Pinpoint the cell where the given text exists, returning its (X, Y) midpoint coordinate. 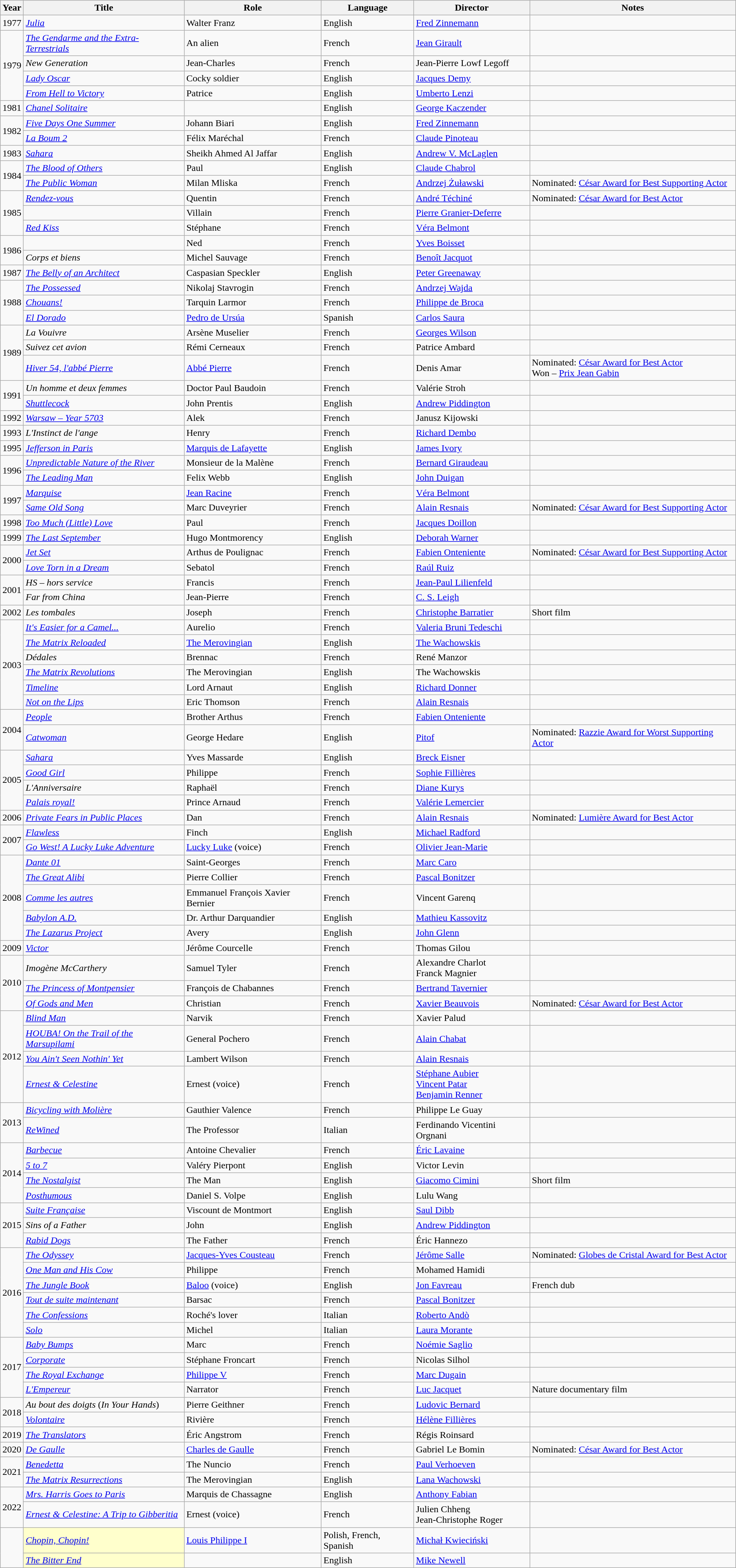
The Possessed (104, 288)
Charles de Gaulle (252, 1449)
Roché's lover (252, 1315)
2001 (12, 590)
Posthumous (104, 1195)
Peter Greenaway (472, 273)
René Manzor (472, 657)
Bicycling with Molière (104, 1110)
Stéphane Froncart (252, 1360)
Love Torn in a Dream (104, 567)
Felix Webb (252, 478)
2020 (12, 1449)
Jefferson in Paris (104, 448)
2013 (12, 1122)
2017 (12, 1367)
Catwoman (104, 737)
Breck Eisner (472, 758)
Year (12, 8)
Sins of a Father (104, 1225)
Role (252, 8)
Gabriel Le Bomin (472, 1449)
Benoît Jacquot (472, 258)
Samuel Tyler (252, 968)
Walter Franz (252, 23)
Too Much (Little) Love (104, 523)
Volontaire (104, 1419)
Rémi Cerneaux (252, 347)
1984 (12, 175)
1995 (12, 448)
Jean Girault (472, 43)
Umberto Lenzi (472, 93)
Xavier Palud (472, 1018)
Quentin (252, 198)
Abbé Pierre (252, 368)
Arsène Muselier (252, 332)
L'Instinct de l'ange (104, 433)
Caspasian Speckler (252, 273)
Chanel Solitaire (104, 108)
Nominated: Globes de Cristal Award for Best Actor (633, 1255)
Jacques Doillon (472, 523)
The Leading Man (104, 478)
Rivière (252, 1419)
Baloo (voice) (252, 1285)
Andrzej Wajda (472, 288)
Julien ChhengJean-Christophe Roger (472, 1515)
Patrice (252, 93)
Olivier Jean-Marie (472, 847)
General Pochero (252, 1038)
Raúl Ruiz (472, 567)
Valéry Pierpont (252, 1165)
Jérôme Courcelle (252, 947)
2007 (12, 840)
Tarquin Larmor (252, 303)
Marc Caro (472, 862)
2015 (12, 1225)
Pitof (472, 737)
5 to 7 (104, 1165)
Timeline (104, 687)
Saint-Georges (252, 862)
Jean-Pierre Lowf Legoff (472, 63)
One Man and His Cow (104, 1270)
The Lazarus Project (104, 933)
The Professor (252, 1130)
2021 (12, 1472)
Tout de suite maintenant (104, 1300)
Michał Kwieciński (472, 1540)
1998 (12, 523)
Antoine Chevalier (252, 1150)
Dr. Arthur Darquandier (252, 918)
Lord Arnaut (252, 687)
John (252, 1225)
Jérôme Salle (472, 1255)
Valérie Lemercier (472, 802)
Avery (252, 933)
Louis Philippe I (252, 1540)
Mohamed Hamidi (472, 1270)
Marc (252, 1345)
Jacques Demy (472, 78)
Richard Donner (472, 687)
Philippe V (252, 1375)
Éric Angstrom (252, 1434)
Narrator (252, 1390)
Denis Amar (472, 368)
The Great Alibi (104, 877)
Deborah Warner (472, 538)
1987 (12, 273)
Good Girl (104, 773)
Au bout des doigts (In Your Hands) (104, 1405)
Not on the Lips (104, 702)
Warsaw – Year 5703 (104, 418)
Marc Dugain (472, 1375)
Sheikh Ahmed Al Jaffar (252, 153)
Dédales (104, 657)
Yves Boisset (472, 243)
Benedetta (104, 1464)
Brother Arthus (252, 717)
Red Kiss (104, 228)
Joseph (252, 612)
Ned (252, 243)
The Belly of an Architect (104, 273)
Blind Man (104, 1018)
1992 (12, 418)
George Kaczender (472, 108)
Johann Biari (252, 123)
Nominated: César Award for Best ActorWon – Prix Jean Gabin (633, 368)
Victor (104, 947)
Daniel S. Volpe (252, 1195)
Lady Oscar (104, 78)
1977 (12, 23)
2016 (12, 1293)
1979 (12, 65)
Finch (252, 832)
2010 (12, 983)
1985 (12, 213)
Spanish (367, 318)
Alek (252, 418)
The Nostalgist (104, 1180)
Suivez cet avion (104, 347)
Philippe de Broca (472, 303)
Rendez-vous (104, 198)
Hélène Fillières (472, 1419)
1991 (12, 395)
Director (472, 8)
Title (104, 8)
Ferdinando Vicentini Orgnani (472, 1130)
Marc Duveyrier (252, 508)
Éric Lavaine (472, 1150)
Chouans! (104, 303)
La Boum 2 (104, 138)
The Princess of Montpensier (104, 988)
2008 (12, 898)
Claude Pinoteau (472, 138)
The Man (252, 1180)
Régis Roinsard (472, 1434)
Georges Wilson (472, 332)
1988 (12, 303)
The Matrix Reloaded (104, 642)
Jean-Charles (252, 63)
2012 (12, 1056)
Alexandre CharlotFranck Magnier (472, 968)
Julia (104, 23)
Philippe Le Guay (472, 1110)
Ernest & Celestine: A Trip to Gibberitia (104, 1515)
Jean Racine (252, 493)
Emmanuel François Xavier Bernier (252, 898)
The Father (252, 1240)
Pierre Granier-Deferre (472, 213)
Corporate (104, 1360)
Marquis de Chassagne (252, 1495)
Diane Kurys (472, 788)
2022 (12, 1507)
1989 (12, 353)
Francis (252, 582)
Janusz Kijowski (472, 418)
Baby Bumps (104, 1345)
You Ain't Seen Nothin' Yet (104, 1059)
Stéphane AubierVincent PatarBenjamin Renner (472, 1084)
Valérie Stroh (472, 388)
Christophe Barratier (472, 612)
Of Gods and Men (104, 1003)
Hiver 54, l'abbé Pierre (104, 368)
Lana Wachowski (472, 1480)
Luc Jacquet (472, 1390)
Félix Maréchal (252, 138)
La Vouivre (104, 332)
Christian (252, 1003)
Flawless (104, 832)
Milan Mliska (252, 183)
Paul Verhoeven (472, 1464)
Les tombales (104, 612)
The Public Woman (104, 183)
André Téchiné (472, 198)
Un homme et deux femmes (104, 388)
Anthony Fabian (472, 1495)
Cocky soldier (252, 78)
Pedro de Ursúa (252, 318)
John Duigan (472, 478)
People (104, 717)
HS – hors service (104, 582)
Patrice Ambard (472, 347)
Nicolas Silhol (472, 1360)
L'Anniversaire (104, 788)
French dub (633, 1285)
The Odyssey (104, 1255)
Sebatol (252, 567)
George Hedare (252, 737)
An alien (252, 43)
Far from China (104, 597)
Notes (633, 8)
Prince Arnaud (252, 802)
Marquise (104, 493)
Gauthier Valence (252, 1110)
Raphaël (252, 788)
Giacomo Cimini (472, 1180)
2004 (12, 730)
John Prentis (252, 403)
1996 (12, 470)
Michael Radford (472, 832)
François de Chabannes (252, 988)
2018 (12, 1412)
Language (367, 8)
Monsieur de la Malène (252, 463)
It's Easier for a Camel... (104, 627)
Aurelio (252, 627)
Jean-Paul Lilienfeld (472, 582)
Claude Chabrol (472, 168)
Mike Newell (472, 1561)
Lucky Luke (voice) (252, 847)
Rabid Dogs (104, 1240)
The Royal Exchange (104, 1375)
Jet Set (104, 553)
Bertrand Tavernier (472, 988)
2006 (12, 817)
Victor Levin (472, 1165)
The Bitter End (104, 1561)
2005 (12, 780)
Henry (252, 433)
Bernard Giraudeau (472, 463)
Narvik (252, 1018)
Xavier Beauvois (472, 1003)
Corps et biens (104, 258)
Palais royal! (104, 802)
2009 (12, 947)
Andrew V. McLaglen (472, 153)
2019 (12, 1434)
Viscount de Montmort (252, 1210)
Valeria Bruni Tedeschi (472, 627)
1986 (12, 250)
Pierre Geithner (252, 1405)
Laura Morante (472, 1330)
1997 (12, 500)
Barsac (252, 1300)
The Last September (104, 538)
The Translators (104, 1434)
L'Empereur (104, 1390)
Noémie Saglio (472, 1345)
Private Fears in Public Places (104, 817)
Jon Favreau (472, 1285)
Yves Massarde (252, 758)
Unpredictable Nature of the River (104, 463)
HOUBA! On the Trail of the Marsupilami (104, 1038)
Go West! A Lucky Luke Adventure (104, 847)
Mathieu Kassovitz (472, 918)
Mrs. Harris Goes to Paris (104, 1495)
Éric Hannezo (472, 1240)
1999 (12, 538)
Jacques-Yves Cousteau (252, 1255)
1983 (12, 153)
Hugo Montmorency (252, 538)
C. S. Leigh (472, 597)
Nikolaj Stavrogin (252, 288)
Ludovic Bernard (472, 1405)
Sophie Fillières (472, 773)
Nature documentary film (633, 1390)
El Dorado (104, 318)
Lulu Wang (472, 1195)
Dan (252, 817)
The Matrix Resurrections (104, 1480)
2014 (12, 1173)
Solo (104, 1330)
1982 (12, 130)
The Blood of Others (104, 168)
Shuttlecock (104, 403)
Roberto Andò (472, 1315)
Doctor Paul Baudoin (252, 388)
Polish, French, Spanish (367, 1540)
ReWined (104, 1130)
The Matrix Revolutions (104, 672)
The Gendarme and the Extra-Terrestrials (104, 43)
Pierre Collier (252, 877)
Ernest & Celestine (104, 1084)
De Gaulle (104, 1449)
Five Days One Summer (104, 123)
Richard Dembo (472, 433)
2002 (12, 612)
Comme les autres (104, 898)
Villain (252, 213)
The Confessions (104, 1315)
The Jungle Book (104, 1285)
Babylon A.D. (104, 918)
Barbecue (104, 1150)
Dante 01 (104, 862)
Thomas Gilou (472, 947)
Nominated: Razzie Award for Worst Supporting Actor (633, 737)
From Hell to Victory (104, 93)
The Nuncio (252, 1464)
1981 (12, 108)
Michel Sauvage (252, 258)
Brennac (252, 657)
Saul Dibb (472, 1210)
John Glenn (472, 933)
Lambert Wilson (252, 1059)
Carlos Saura (472, 318)
Jean-Pierre (252, 597)
Chopin, Chopin! (104, 1540)
2003 (12, 665)
Arthus de Poulignac (252, 553)
Michel (252, 1330)
1993 (12, 433)
Same Old Song (104, 508)
2000 (12, 560)
Andrzej Żuławski (472, 183)
Vincent Garenq (472, 898)
Suite Française (104, 1210)
New Generation (104, 63)
Marquis de Lafayette (252, 448)
Stéphane (252, 228)
Imogène McCarthery (104, 968)
Alain Chabat (472, 1038)
Eric Thomson (252, 702)
James Ivory (472, 448)
Nominated: Lumière Award for Best Actor (633, 817)
